Determine the (x, y) coordinate at the center of the cell enclosing the given text.  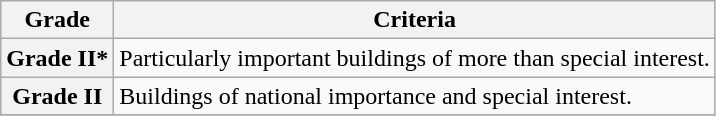
Buildings of national importance and special interest. (415, 96)
Criteria (415, 20)
Grade II (58, 96)
Grade (58, 20)
Grade II* (58, 58)
Particularly important buildings of more than special interest. (415, 58)
